Provide the (x, y) coordinate of the cell's center where the given text is located.  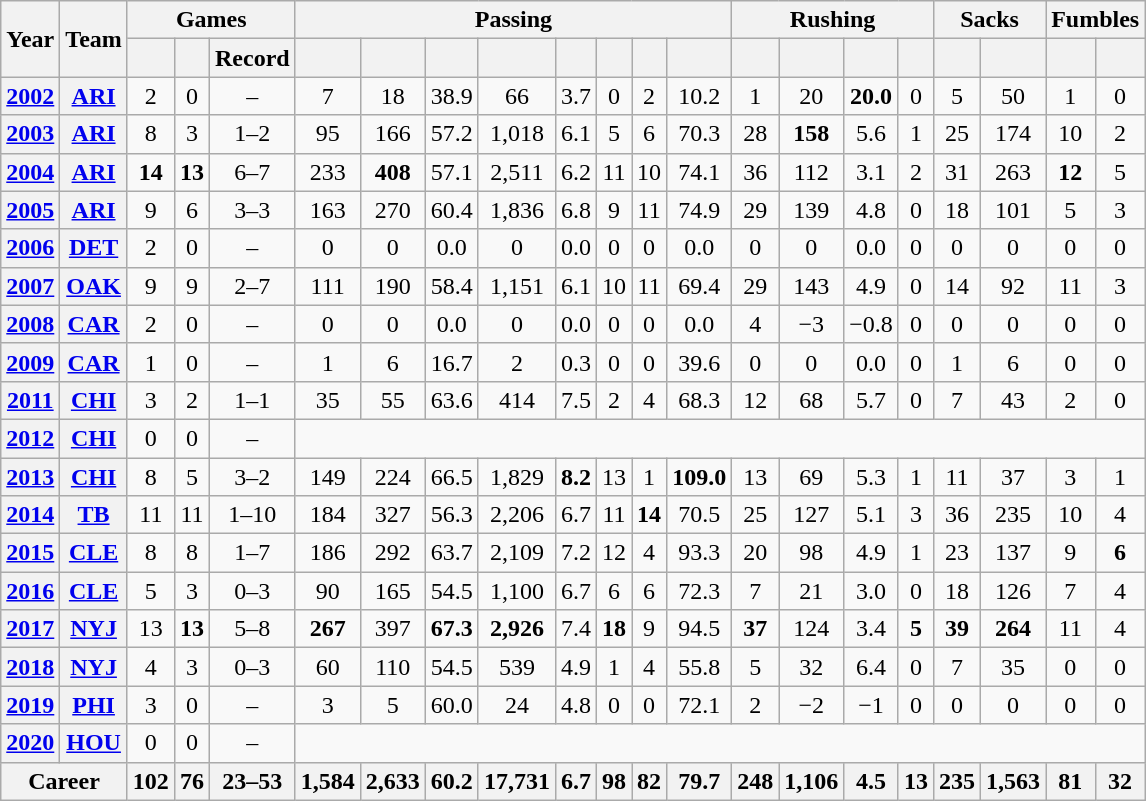
Games (211, 20)
23–53 (252, 781)
2013 (30, 477)
82 (650, 781)
2019 (30, 705)
6.4 (872, 667)
74.1 (700, 172)
5–8 (252, 629)
1,836 (516, 210)
112 (812, 172)
2018 (30, 667)
DET (94, 248)
Sacks (989, 20)
4.5 (872, 781)
5.3 (872, 477)
2015 (30, 553)
72.1 (700, 705)
60.0 (452, 705)
93.3 (700, 553)
1,018 (516, 134)
76 (192, 781)
56.3 (452, 515)
3.1 (872, 172)
Passing (513, 20)
3.0 (872, 591)
PHI (94, 705)
414 (516, 400)
17,731 (516, 781)
7.4 (576, 629)
1,100 (516, 591)
57.2 (452, 134)
149 (328, 477)
2016 (30, 591)
60.4 (452, 210)
3–3 (252, 210)
39 (956, 629)
69.4 (700, 286)
6.2 (576, 172)
327 (392, 515)
0.3 (576, 362)
72.3 (700, 591)
24 (516, 705)
101 (1014, 210)
8.2 (576, 477)
2,206 (516, 515)
31 (956, 172)
1,563 (1014, 781)
20.0 (872, 96)
28 (756, 134)
HOU (94, 743)
190 (392, 286)
OAK (94, 286)
397 (392, 629)
74.9 (700, 210)
2020 (30, 743)
233 (328, 172)
55 (392, 400)
292 (392, 553)
102 (150, 781)
2017 (30, 629)
2,511 (516, 172)
2,109 (516, 553)
2011 (30, 400)
−3 (812, 324)
263 (1014, 172)
5.6 (872, 134)
2,926 (516, 629)
38.9 (452, 96)
408 (392, 172)
126 (1014, 591)
16.7 (452, 362)
95 (328, 134)
267 (328, 629)
−1 (872, 705)
6–7 (252, 172)
2,633 (392, 781)
2–7 (252, 286)
1,151 (516, 286)
109.0 (700, 477)
2005 (30, 210)
Fumbles (1096, 20)
1,829 (516, 477)
2004 (30, 172)
1–7 (252, 553)
43 (1014, 400)
57.1 (452, 172)
−0.8 (872, 324)
110 (392, 667)
70.3 (700, 134)
1–10 (252, 515)
2008 (30, 324)
1,584 (328, 781)
Year (30, 39)
124 (812, 629)
163 (328, 210)
264 (1014, 629)
539 (516, 667)
10.2 (700, 96)
7.2 (576, 553)
2003 (30, 134)
174 (1014, 134)
23 (956, 553)
94.5 (700, 629)
50 (1014, 96)
70.5 (700, 515)
21 (812, 591)
92 (1014, 286)
166 (392, 134)
2007 (30, 286)
79.7 (700, 781)
158 (812, 134)
5.1 (872, 515)
90 (328, 591)
Rushing (833, 20)
111 (328, 286)
63.6 (452, 400)
60 (328, 667)
184 (328, 515)
127 (812, 515)
2014 (30, 515)
1–1 (252, 400)
2002 (30, 96)
Team (94, 39)
1–2 (252, 134)
2012 (30, 438)
TB (94, 515)
143 (812, 286)
63.7 (452, 553)
248 (756, 781)
3.4 (872, 629)
81 (1071, 781)
1,106 (812, 781)
270 (392, 210)
Record (252, 58)
186 (328, 553)
2006 (30, 248)
224 (392, 477)
2009 (30, 362)
58.4 (452, 286)
6.8 (576, 210)
7.5 (576, 400)
66.5 (452, 477)
69 (812, 477)
139 (812, 210)
67.3 (452, 629)
66 (516, 96)
68 (812, 400)
68.3 (700, 400)
Career (64, 781)
60.2 (452, 781)
3.7 (576, 96)
55.8 (700, 667)
5.7 (872, 400)
39.6 (700, 362)
−2 (812, 705)
3–2 (252, 477)
137 (1014, 553)
165 (392, 591)
